Search for the cell housing the specified text and yield its (x, y) center coordinate. 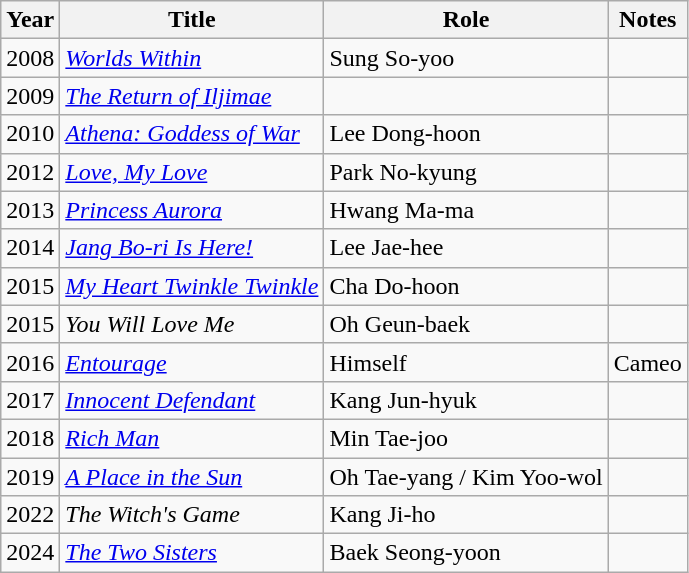
Kang Ji-ho (466, 515)
The Witch's Game (192, 515)
Title (192, 20)
Oh Tae-yang / Kim Yoo-wol (466, 477)
Kang Jun-hyuk (466, 400)
Min Tae-joo (466, 438)
Oh Geun-baek (466, 324)
You Will Love Me (192, 324)
2008 (30, 58)
Athena: Goddess of War (192, 134)
Park No-kyung (466, 172)
Himself (466, 362)
2024 (30, 553)
2014 (30, 248)
Entourage (192, 362)
Love, My Love (192, 172)
Jang Bo-ri Is Here! (192, 248)
Rich Man (192, 438)
2013 (30, 210)
A Place in the Sun (192, 477)
2017 (30, 400)
2016 (30, 362)
2009 (30, 96)
Lee Dong-hoon (466, 134)
The Two Sisters (192, 553)
Innocent Defendant (192, 400)
Lee Jae-hee (466, 248)
2019 (30, 477)
My Heart Twinkle Twinkle (192, 286)
Baek Seong-yoon (466, 553)
Hwang Ma-ma (466, 210)
The Return of Iljimae (192, 96)
2012 (30, 172)
2010 (30, 134)
Cameo (648, 362)
2022 (30, 515)
2018 (30, 438)
Sung So-yoo (466, 58)
Role (466, 20)
Cha Do-hoon (466, 286)
Notes (648, 20)
Year (30, 20)
Princess Aurora (192, 210)
Worlds Within (192, 58)
